Locate the cell with the specified text and output its (x, y) center coordinate. 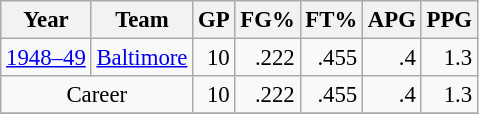
GP (214, 20)
APG (392, 20)
FG% (268, 20)
Baltimore (142, 58)
Year (46, 20)
FT% (332, 20)
Career (97, 95)
Team (142, 20)
1948–49 (46, 58)
PPG (449, 20)
